Detect which cell encompasses the target text, then output its (X, Y) center coordinate. 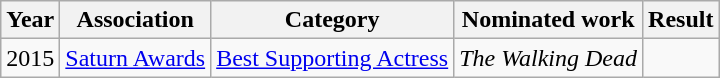
Year (30, 20)
Best Supporting Actress (332, 58)
The Walking Dead (548, 58)
Result (681, 20)
Nominated work (548, 20)
Category (332, 20)
2015 (30, 58)
Association (136, 20)
Saturn Awards (136, 58)
